Pinpoint the cell where the given text exists, returning its (x, y) midpoint coordinate. 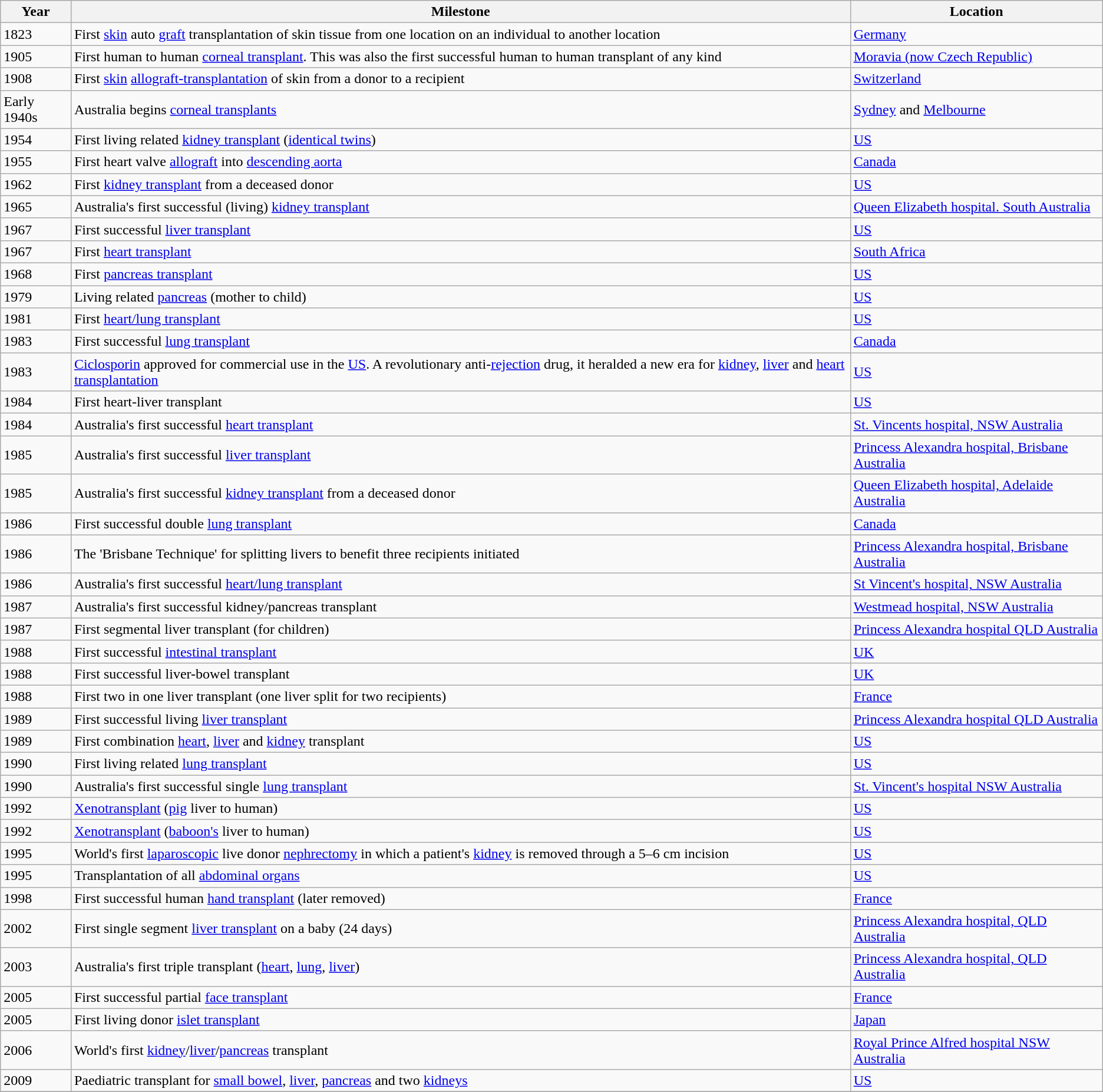
Queen Elizabeth hospital, Adelaide Australia (976, 494)
First heart/lung transplant (461, 319)
First skin auto graft transplantation of skin tissue from one location on an individual to another location (461, 34)
Australia begins corneal transplants (461, 110)
1981 (36, 319)
Australia's first successful (living) kidney transplant (461, 207)
First heart transplant (461, 252)
First human to human corneal transplant. This was also the first successful human to human transplant of any kind (461, 57)
2009 (36, 1080)
2006 (36, 1050)
First segmental liver transplant (for children) (461, 629)
Royal Prince Alfred hospital NSW Australia (976, 1050)
Paediatric transplant for small bowel, liver, pancreas and two kidneys (461, 1080)
First successful liver transplant (461, 229)
St. Vincents hospital, NSW Australia (976, 425)
1968 (36, 274)
World's first kidney/liver/pancreas transplant (461, 1050)
Early 1940s (36, 110)
Xenotransplant (baboon's liver to human) (461, 831)
First successful liver-bowel transplant (461, 674)
Moravia (now Czech Republic) (976, 57)
Sydney and Melbourne (976, 110)
First combination heart, liver and kidney transplant (461, 742)
Queen Elizabeth hospital. South Australia (976, 207)
Australia's first successful kidney transplant from a deceased donor (461, 494)
First living donor islet transplant (461, 1020)
Australia's first triple transplant (heart, lung, liver) (461, 967)
Australia's first successful kidney/pancreas transplant (461, 607)
Milestone (461, 12)
South Africa (976, 252)
Switzerland (976, 79)
First living related lung transplant (461, 764)
Australia's first successful single lung transplant (461, 786)
Australia's first successful heart/lung transplant (461, 584)
Westmead hospital, NSW Australia (976, 607)
2002 (36, 928)
First heart valve allograft into descending aorta (461, 162)
1954 (36, 140)
First successful human hand transplant (later removed) (461, 898)
1965 (36, 207)
Xenotransplant (pig liver to human) (461, 809)
1962 (36, 184)
First two in one liver transplant (one liver split for two recipients) (461, 696)
1908 (36, 79)
Year (36, 12)
First skin allograft-transplantation of skin from a donor to a recipient (461, 79)
First successful double lung transplant (461, 524)
First single segment liver transplant on a baby (24 days) (461, 928)
First successful intestinal transplant (461, 651)
First successful lung transplant (461, 342)
1998 (36, 898)
St. Vincent's hospital NSW Australia (976, 786)
Australia's first successful heart transplant (461, 425)
First heart-liver transplant (461, 402)
First successful living liver transplant (461, 719)
The 'Brisbane Technique' for splitting livers to benefit three recipients initiated (461, 554)
Germany (976, 34)
First successful partial face transplant (461, 997)
Transplantation of all abdominal organs (461, 876)
Australia's first successful liver transplant (461, 455)
World's first laparoscopic live donor nephrectomy in which a patient's kidney is removed through a 5–6 cm incision (461, 853)
1955 (36, 162)
First kidney transplant from a deceased donor (461, 184)
1979 (36, 296)
First living related kidney transplant (identical twins) (461, 140)
St Vincent's hospital, NSW Australia (976, 584)
1905 (36, 57)
1823 (36, 34)
2003 (36, 967)
Location (976, 12)
First pancreas transplant (461, 274)
Japan (976, 1020)
Living related pancreas (mother to child) (461, 296)
